Search for the cell housing the specified text and yield its [X, Y] center coordinate. 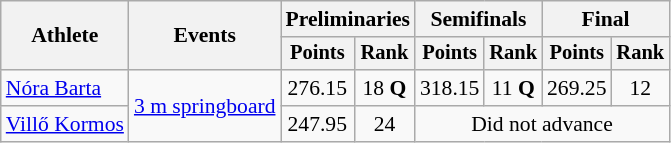
Did not advance [542, 124]
Final [606, 19]
11 Q [513, 88]
24 [384, 124]
Semifinals [478, 19]
Preliminaries [348, 19]
18 Q [384, 88]
247.95 [318, 124]
318.15 [450, 88]
269.25 [576, 88]
3 m springboard [205, 106]
276.15 [318, 88]
12 [641, 88]
Villő Kormos [65, 124]
Events [205, 36]
Nóra Barta [65, 88]
Athlete [65, 36]
